Capture the cell that displays the provided text and extract its (X, Y) central coordinate. 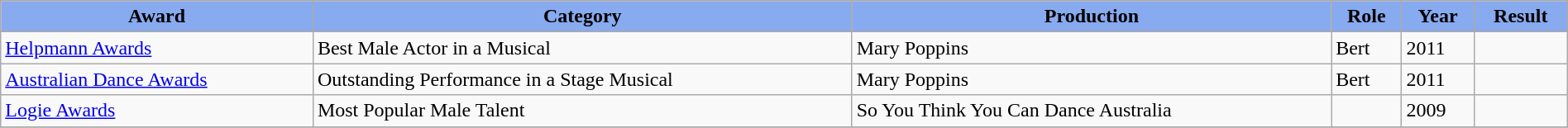
Most Popular Male Talent (582, 111)
Helpmann Awards (157, 48)
So You Think You Can Dance Australia (1092, 111)
Outstanding Performance in a Stage Musical (582, 79)
Category (582, 17)
Best Male Actor in a Musical (582, 48)
Role (1366, 17)
Australian Dance Awards (157, 79)
Result (1520, 17)
Award (157, 17)
Logie Awards (157, 111)
Year (1437, 17)
Production (1092, 17)
2009 (1437, 111)
